Extract the (X, Y) coordinate from the center of the cell holding the provided text.  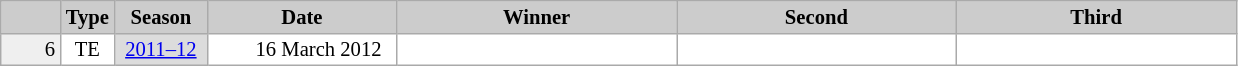
Winner (537, 16)
TE (88, 49)
16 March 2012 (302, 49)
Second (816, 16)
Type (88, 16)
2011–12 (161, 49)
Third (1096, 16)
Season (161, 16)
6 (30, 49)
Date (302, 16)
